Output the [x, y] coordinate of the center of the cell containing the given text.  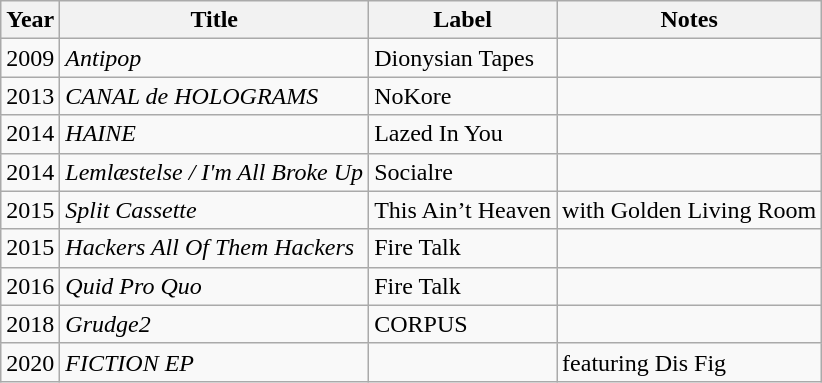
HAINE [214, 134]
Lemlæstelse / I'm All Broke Up [214, 172]
Dionysian Tapes [463, 58]
Lazed In You [463, 134]
with Golden Living Room [690, 210]
Label [463, 20]
featuring Dis Fig [690, 362]
CANAL de HOLOGRAMS [214, 96]
Split Cassette [214, 210]
Hackers All Of Them Hackers [214, 248]
2016 [30, 286]
NoKore [463, 96]
Year [30, 20]
Title [214, 20]
2013 [30, 96]
Notes [690, 20]
2020 [30, 362]
Antipop [214, 58]
2018 [30, 324]
This Ain’t Heaven [463, 210]
2009 [30, 58]
Grudge2 [214, 324]
FICTION EP [214, 362]
Socialre [463, 172]
CORPUS [463, 324]
Quid Pro Quo [214, 286]
